Return [x, y] of the center of cell containing provided text 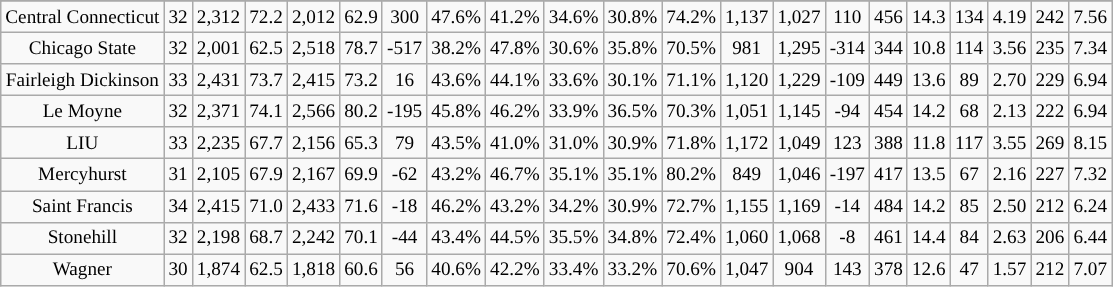
300 [404, 17]
114 [969, 48]
-517 [404, 48]
56 [404, 270]
38.2% [456, 48]
31 [178, 175]
31.0% [574, 143]
Fairleigh Dickinson [82, 80]
1,818 [313, 270]
-18 [404, 206]
70.3% [692, 111]
74.2% [692, 17]
-109 [847, 80]
47 [969, 270]
143 [847, 270]
7.34 [1090, 48]
Chicago State [82, 48]
71.6 [362, 206]
2,105 [218, 175]
34.8% [632, 238]
2.63 [1010, 238]
2,012 [313, 17]
72.4% [692, 238]
-197 [847, 175]
-94 [847, 111]
1,120 [746, 80]
6.44 [1090, 238]
67.9 [266, 175]
-14 [847, 206]
46.7% [516, 175]
2,156 [313, 143]
461 [888, 238]
1,874 [218, 270]
33.6% [574, 80]
2,433 [313, 206]
33.4% [574, 270]
43.5% [456, 143]
10.8 [928, 48]
2.50 [1010, 206]
849 [746, 175]
74.1 [266, 111]
-62 [404, 175]
12.6 [928, 270]
-44 [404, 238]
2,167 [313, 175]
89 [969, 80]
69.9 [362, 175]
123 [847, 143]
981 [746, 48]
41.2% [516, 17]
1.57 [1010, 270]
1,068 [799, 238]
388 [888, 143]
2.13 [1010, 111]
1,060 [746, 238]
904 [799, 270]
71.0 [266, 206]
79 [404, 143]
4.19 [1010, 17]
44.1% [516, 80]
30 [178, 270]
35.5% [574, 238]
2,371 [218, 111]
344 [888, 48]
67.7 [266, 143]
242 [1050, 17]
1,027 [799, 17]
134 [969, 17]
68.7 [266, 238]
229 [1050, 80]
-314 [847, 48]
65.3 [362, 143]
484 [888, 206]
1,051 [746, 111]
417 [888, 175]
378 [888, 270]
33.2% [632, 270]
13.6 [928, 80]
1,155 [746, 206]
7.32 [1090, 175]
3.56 [1010, 48]
-8 [847, 238]
Le Moyne [82, 111]
72.7% [692, 206]
456 [888, 17]
117 [969, 143]
71.1% [692, 80]
80.2 [362, 111]
70.5% [692, 48]
16 [404, 80]
6.24 [1090, 206]
Wagner [82, 270]
73.2 [362, 80]
2.70 [1010, 80]
43.4% [456, 238]
1,172 [746, 143]
80.2% [692, 175]
Saint Francis [82, 206]
42.2% [516, 270]
33.9% [574, 111]
8.15 [1090, 143]
13.5 [928, 175]
47.6% [456, 17]
34.2% [574, 206]
2,242 [313, 238]
73.7 [266, 80]
45.8% [456, 111]
1,169 [799, 206]
2,198 [218, 238]
2,566 [313, 111]
43.6% [456, 80]
30.8% [632, 17]
1,295 [799, 48]
454 [888, 111]
47.8% [516, 48]
222 [1050, 111]
1,049 [799, 143]
84 [969, 238]
1,229 [799, 80]
34.6% [574, 17]
41.0% [516, 143]
35.8% [632, 48]
40.6% [456, 270]
7.07 [1090, 270]
60.6 [362, 270]
-195 [404, 111]
Stonehill [82, 238]
269 [1050, 143]
2,431 [218, 80]
206 [1050, 238]
85 [969, 206]
30.1% [632, 80]
Central Connecticut [82, 17]
110 [847, 17]
36.5% [632, 111]
1,046 [799, 175]
2,312 [218, 17]
78.7 [362, 48]
3.55 [1010, 143]
235 [1050, 48]
1,145 [799, 111]
2,518 [313, 48]
2,235 [218, 143]
44.5% [516, 238]
34 [178, 206]
30.6% [574, 48]
2,001 [218, 48]
7.56 [1090, 17]
70.1 [362, 238]
11.8 [928, 143]
14.4 [928, 238]
449 [888, 80]
68 [969, 111]
72.2 [266, 17]
227 [1050, 175]
2.16 [1010, 175]
1,047 [746, 270]
62.9 [362, 17]
Mercyhurst [82, 175]
1,137 [746, 17]
14.3 [928, 17]
71.8% [692, 143]
70.6% [692, 270]
67 [969, 175]
LIU [82, 143]
